From the cell containing the given text, extract its center point as (x, y) coordinate. 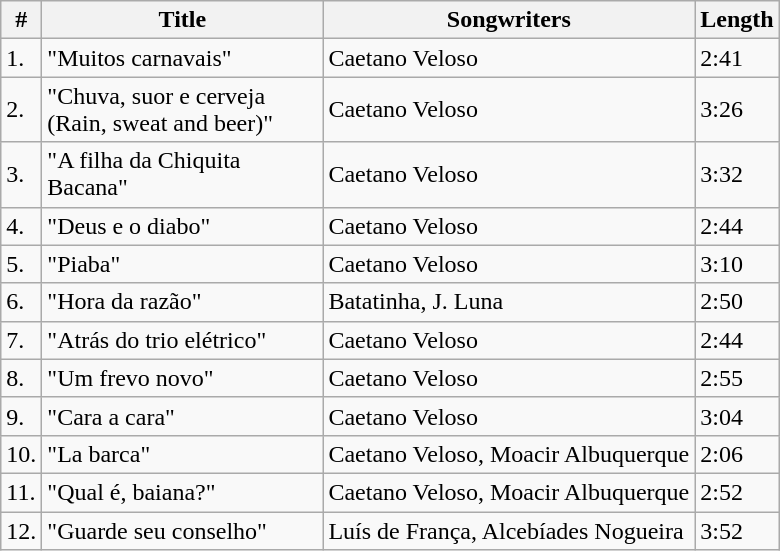
8. (22, 378)
3:04 (737, 416)
"Hora da razão" (182, 302)
9. (22, 416)
3:26 (737, 110)
"Muitos carnavais" (182, 58)
2:52 (737, 492)
5. (22, 264)
3:10 (737, 264)
2:55 (737, 378)
3:32 (737, 174)
10. (22, 454)
"Deus e o diabo" (182, 226)
"Cara a cara" (182, 416)
"Atrás do trio elétrico" (182, 340)
# (22, 20)
Title (182, 20)
7. (22, 340)
2. (22, 110)
"Um frevo novo" (182, 378)
3. (22, 174)
1. (22, 58)
"A filha da Chiquita Bacana" (182, 174)
2:41 (737, 58)
Batatinha, J. Luna (509, 302)
4. (22, 226)
2:06 (737, 454)
11. (22, 492)
"Qual é, baiana?" (182, 492)
12. (22, 531)
"Guarde seu conselho" (182, 531)
2:50 (737, 302)
"Piaba" (182, 264)
"La barca" (182, 454)
3:52 (737, 531)
Length (737, 20)
6. (22, 302)
Luís de França, Alcebíades Nogueira (509, 531)
Songwriters (509, 20)
"Chuva, suor e cerveja (Rain, sweat and beer)" (182, 110)
